Detect which cell encompasses the target text, then output its [x, y] center coordinate. 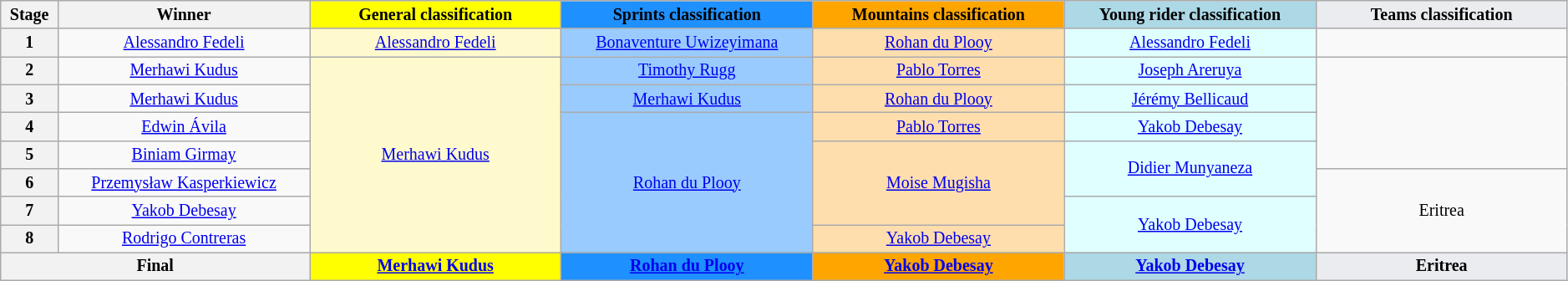
Winner [184, 15]
Timothy Rugg [687, 70]
6 [30, 182]
Sprints classification [687, 15]
Didier Munyaneza [1190, 169]
Bonaventure Uwizeyimana [687, 43]
5 [30, 154]
Moise Mugisha [939, 182]
Edwin Ávila [184, 127]
Stage [30, 15]
8 [30, 239]
Joseph Areruya [1190, 70]
Mountains classification [939, 15]
Teams classification [1442, 15]
Biniam Girmay [184, 154]
General classification [436, 15]
3 [30, 99]
Rodrigo Contreras [184, 239]
7 [30, 211]
Przemysław Kasperkiewicz [184, 182]
4 [30, 127]
Young rider classification [1190, 15]
Jérémy Bellicaud [1190, 99]
Final [155, 266]
2 [30, 70]
1 [30, 43]
